Extract the [X, Y] coordinate from the center of the cell holding the provided text.  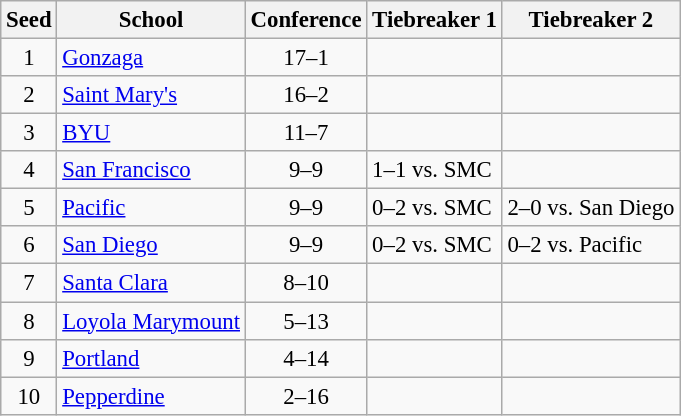
Seed [29, 20]
3 [29, 133]
2–16 [306, 396]
8 [29, 321]
4–14 [306, 358]
Saint Mary's [151, 95]
School [151, 20]
8–10 [306, 283]
6 [29, 245]
Tiebreaker 2 [591, 20]
San Francisco [151, 170]
BYU [151, 133]
1 [29, 58]
Pacific [151, 208]
Pepperdine [151, 396]
0–2 vs. Pacific [591, 245]
Santa Clara [151, 283]
Portland [151, 358]
Tiebreaker 1 [434, 20]
5–13 [306, 321]
Gonzaga [151, 58]
2 [29, 95]
16–2 [306, 95]
11–7 [306, 133]
Conference [306, 20]
10 [29, 396]
4 [29, 170]
9 [29, 358]
Loyola Marymount [151, 321]
2–0 vs. San Diego [591, 208]
7 [29, 283]
1–1 vs. SMC [434, 170]
17–1 [306, 58]
5 [29, 208]
San Diego [151, 245]
